Provide the [x, y] coordinate of the cell's center where the given text is located.  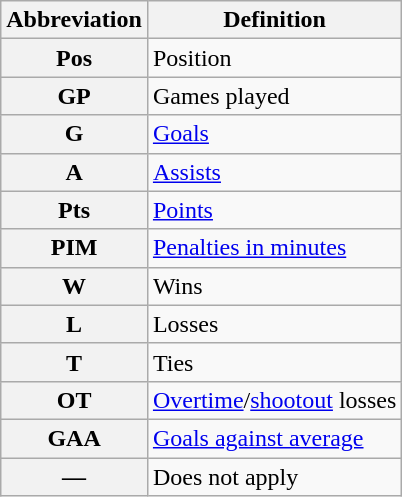
L [74, 324]
GAA [74, 438]
GP [74, 96]
Overtime/shootout losses [274, 400]
Points [274, 210]
Pos [74, 58]
Abbreviation [74, 20]
Pts [74, 210]
Definition [274, 20]
Goals against average [274, 438]
T [74, 362]
G [74, 134]
Goals [274, 134]
W [74, 286]
Games played [274, 96]
Position [274, 58]
PIM [74, 248]
Does not apply [274, 477]
Losses [274, 324]
Ties [274, 362]
A [74, 172]
Assists [274, 172]
Wins [274, 286]
— [74, 477]
Penalties in minutes [274, 248]
OT [74, 400]
